Scan for the cell matching the given text and deliver its (x, y) coordinate at center. 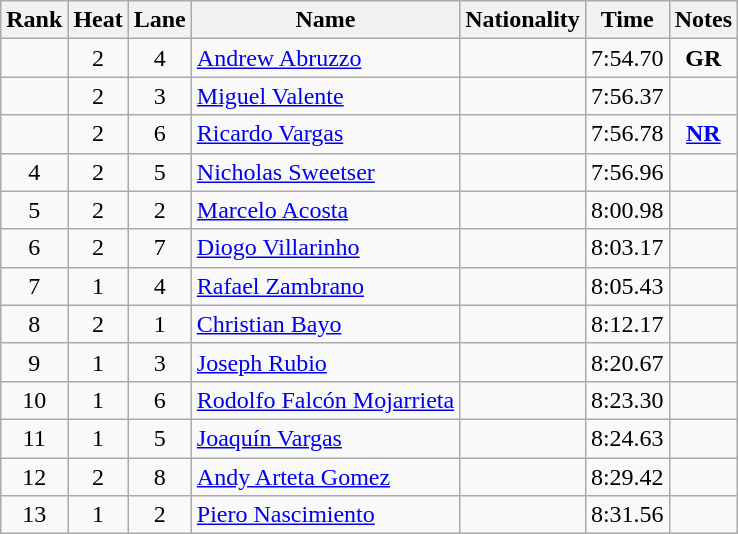
8:03.17 (627, 248)
8:05.43 (627, 286)
Andrew Abruzzo (325, 58)
Ricardo Vargas (325, 134)
8:12.17 (627, 324)
Christian Bayo (325, 324)
7:54.70 (627, 58)
GR (703, 58)
7:56.78 (627, 134)
Time (627, 20)
8:20.67 (627, 362)
Notes (703, 20)
8:24.63 (627, 438)
Heat (98, 20)
12 (34, 477)
Marcelo Acosta (325, 210)
8:23.30 (627, 400)
Lane (160, 20)
9 (34, 362)
11 (34, 438)
Andy Arteta Gomez (325, 477)
Nationality (523, 20)
8:31.56 (627, 515)
Miguel Valente (325, 96)
7:56.37 (627, 96)
Rodolfo Falcón Mojarrieta (325, 400)
7:56.96 (627, 172)
Joaquín Vargas (325, 438)
Joseph Rubio (325, 362)
Rafael Zambrano (325, 286)
8:29.42 (627, 477)
Piero Nascimiento (325, 515)
Nicholas Sweetser (325, 172)
10 (34, 400)
NR (703, 134)
Rank (34, 20)
Diogo Villarinho (325, 248)
Name (325, 20)
13 (34, 515)
8:00.98 (627, 210)
